For the text-containing cell, return its midpoint in (X, Y) coordinate format. 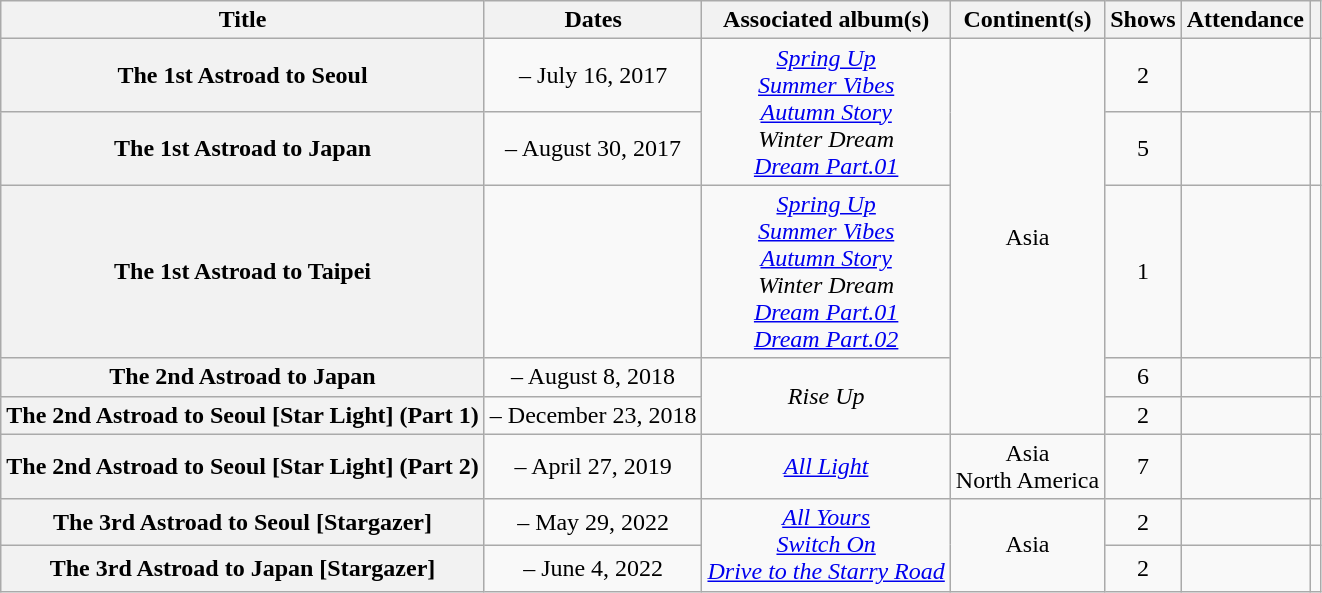
– April 27, 2019 (593, 466)
Continent(s) (1027, 20)
The 1st Astroad to Japan (243, 148)
The 2nd Astroad to Seoul [Star Light] (Part 1) (243, 415)
Spring UpSummer VibesAutumn StoryWinter DreamDream Part.01Dream Part.02 (826, 272)
– December 23, 2018 (593, 415)
1 (1143, 272)
5 (1143, 148)
The 2nd Astroad to Japan (243, 377)
Attendance (1245, 20)
All YoursSwitch OnDrive to the Starry Road (826, 545)
– July 16, 2017 (593, 76)
The 1st Astroad to Taipei (243, 272)
– August 30, 2017 (593, 148)
Spring UpSummer VibesAutumn StoryWinter DreamDream Part.01 (826, 112)
6 (1143, 377)
The 1st Astroad to Seoul (243, 76)
The 3rd Astroad to Japan [Stargazer] (243, 568)
AsiaNorth America (1027, 466)
7 (1143, 466)
– June 4, 2022 (593, 568)
All Light (826, 466)
Rise Up (826, 396)
The 2nd Astroad to Seoul [Star Light] (Part 2) (243, 466)
– August 8, 2018 (593, 377)
– May 29, 2022 (593, 522)
Shows (1143, 20)
Title (243, 20)
The 3rd Astroad to Seoul [Stargazer] (243, 522)
Dates (593, 20)
Associated album(s) (826, 20)
